For the text-containing cell, return its midpoint in [x, y] coordinate format. 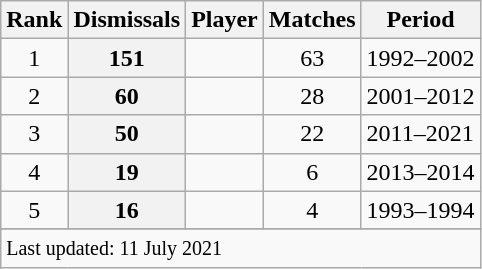
2 [34, 96]
Dismissals [127, 20]
28 [312, 96]
Last updated: 11 July 2021 [240, 248]
Player [225, 20]
50 [127, 134]
1 [34, 58]
151 [127, 58]
Matches [312, 20]
Rank [34, 20]
1992–2002 [420, 58]
16 [127, 210]
3 [34, 134]
1993–1994 [420, 210]
2001–2012 [420, 96]
6 [312, 172]
22 [312, 134]
63 [312, 58]
5 [34, 210]
19 [127, 172]
Period [420, 20]
2013–2014 [420, 172]
2011–2021 [420, 134]
60 [127, 96]
